Pinpoint the cell where the given text exists, returning its [X, Y] midpoint coordinate. 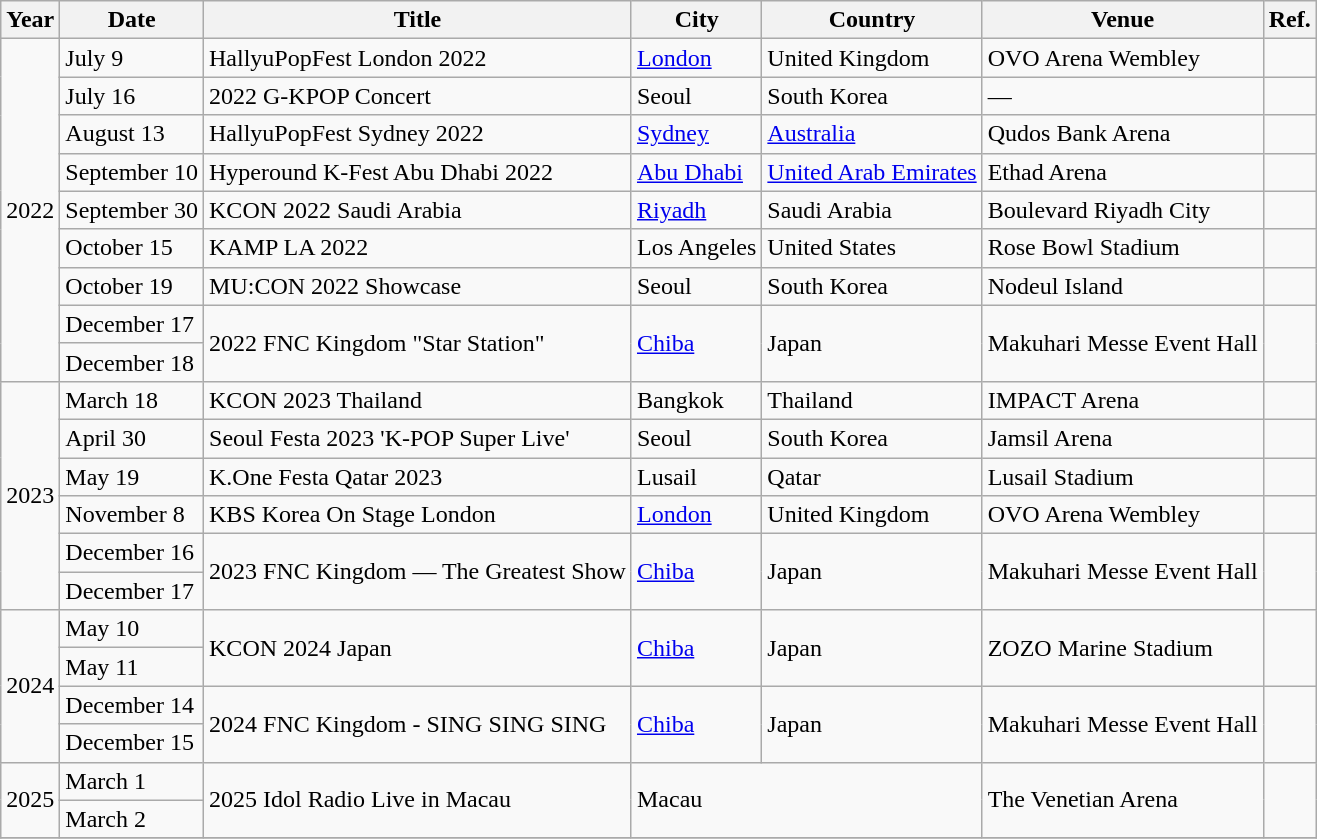
2024 FNC Kingdom - SING SING SING [418, 724]
December 15 [132, 743]
K.One Festa Qatar 2023 [418, 477]
City [696, 20]
Ref. [1290, 20]
Qatar [872, 477]
December 16 [132, 553]
September 30 [132, 210]
2023 FNC Kingdom — The Greatest Show [418, 572]
2025 Idol Radio Live in Macau [418, 800]
Australia [872, 134]
November 8 [132, 515]
Seoul Festa 2023 'K-POP Super Live' [418, 438]
HallyuPopFest London 2022 [418, 58]
Thailand [872, 400]
July 16 [132, 96]
2022 FNC Kingdom "Star Station" [418, 343]
United States [872, 248]
KCON 2022 Saudi Arabia [418, 210]
The Venetian Arena [1122, 800]
March 2 [132, 819]
December 18 [132, 362]
Year [30, 20]
Saudi Arabia [872, 210]
KAMP LA 2022 [418, 248]
MU:CON 2022 Showcase [418, 286]
Boulevard Riyadh City [1122, 210]
2022 [30, 210]
Venue [1122, 20]
Lusail [696, 477]
Macau [806, 800]
December 14 [132, 705]
October 15 [132, 248]
IMPACT Arena [1122, 400]
April 30 [132, 438]
May 19 [132, 477]
Date [132, 20]
March 1 [132, 781]
ZOZO Marine Stadium [1122, 648]
United Arab Emirates [872, 172]
Country [872, 20]
Hyperound K-Fest Abu Dhabi 2022 [418, 172]
Nodeul Island [1122, 286]
October 19 [132, 286]
— [1122, 96]
May 10 [132, 629]
Ethad Arena [1122, 172]
Qudos Bank Arena [1122, 134]
HallyuPopFest Sydney 2022 [418, 134]
2025 [30, 800]
March 18 [132, 400]
Riyadh [696, 210]
KBS Korea On Stage London [418, 515]
August 13 [132, 134]
Bangkok [696, 400]
July 9 [132, 58]
September 10 [132, 172]
2023 [30, 495]
Lusail Stadium [1122, 477]
Title [418, 20]
Jamsil Arena [1122, 438]
KCON 2023 Thailand [418, 400]
Los Angeles [696, 248]
Abu Dhabi [696, 172]
May 11 [132, 667]
KCON 2024 Japan [418, 648]
2024 [30, 686]
Sydney [696, 134]
2022 G-KPOP Concert [418, 96]
Rose Bowl Stadium [1122, 248]
